Scan for the cell matching the given text and deliver its [x, y] coordinate at center. 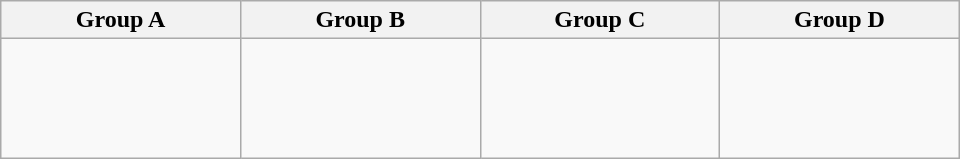
Group A [121, 20]
Group C [600, 20]
Group B [360, 20]
Group D [840, 20]
